Extract the [x, y] coordinate from the center of the cell holding the provided text.  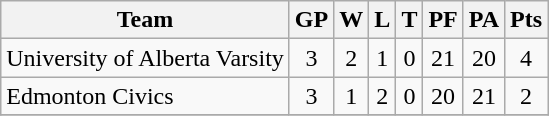
W [352, 20]
Team [146, 20]
PA [484, 20]
University of Alberta Varsity [146, 58]
PF [443, 20]
Pts [526, 20]
Edmonton Civics [146, 96]
4 [526, 58]
GP [311, 20]
T [410, 20]
L [382, 20]
